Search for the cell housing the specified text and yield its (x, y) center coordinate. 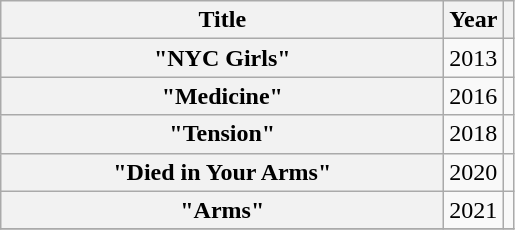
"Medicine" (222, 96)
"Tension" (222, 134)
"NYC Girls" (222, 58)
Year (474, 20)
"Arms" (222, 210)
2020 (474, 172)
2016 (474, 96)
"Died in Your Arms" (222, 172)
Title (222, 20)
2013 (474, 58)
2021 (474, 210)
2018 (474, 134)
